Return [x, y] of the center of cell containing provided text 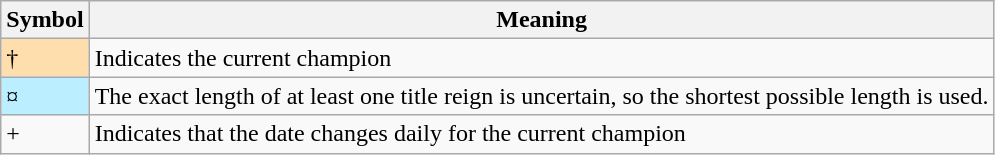
Symbol [45, 20]
† [45, 58]
+ [45, 134]
¤ [45, 96]
Meaning [542, 20]
Indicates that the date changes daily for the current champion [542, 134]
The exact length of at least one title reign is uncertain, so the shortest possible length is used. [542, 96]
Indicates the current champion [542, 58]
